For the text-containing cell, return its midpoint in [x, y] coordinate format. 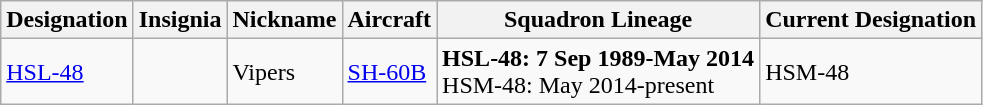
HSL-48: 7 Sep 1989-May 2014HSM-48: May 2014-present [598, 72]
Designation [67, 20]
Insignia [180, 20]
Squadron Lineage [598, 20]
Current Designation [871, 20]
Aircraft [390, 20]
Vipers [284, 72]
SH-60B [390, 72]
HSM-48 [871, 72]
HSL-48 [67, 72]
Nickname [284, 20]
